Return (X, Y) of the center of cell containing provided text 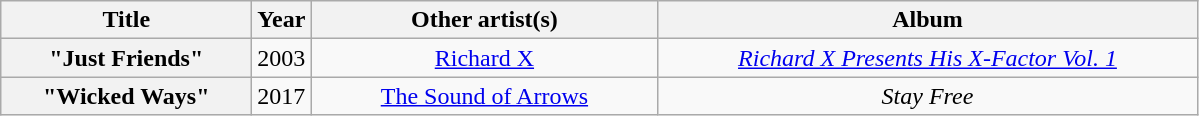
Year (282, 20)
"Wicked Ways" (126, 96)
Album (928, 20)
2017 (282, 96)
"Just Friends" (126, 58)
2003 (282, 58)
The Sound of Arrows (484, 96)
Stay Free (928, 96)
Richard X Presents His X-Factor Vol. 1 (928, 58)
Richard X (484, 58)
Other artist(s) (484, 20)
Title (126, 20)
